Provide the (X, Y) coordinate of the cell's center where the given text is located.  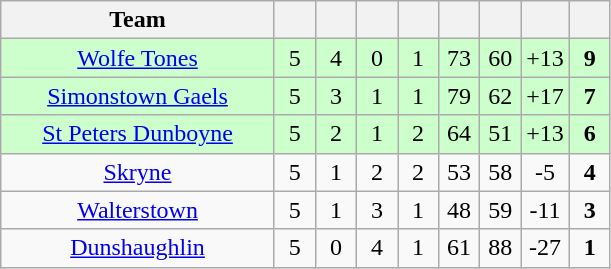
53 (460, 172)
-5 (546, 172)
48 (460, 210)
62 (500, 96)
61 (460, 248)
+17 (546, 96)
6 (590, 134)
Wolfe Tones (138, 58)
64 (460, 134)
79 (460, 96)
58 (500, 172)
73 (460, 58)
Skryne (138, 172)
59 (500, 210)
-27 (546, 248)
7 (590, 96)
51 (500, 134)
St Peters Dunboyne (138, 134)
-11 (546, 210)
Simonstown Gaels (138, 96)
Team (138, 20)
Walterstown (138, 210)
88 (500, 248)
9 (590, 58)
60 (500, 58)
Dunshaughlin (138, 248)
